Provide the (X, Y) coordinate of the cell's center where the given text is located.  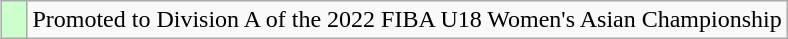
Promoted to Division A of the 2022 FIBA U18 Women's Asian Championship (407, 20)
